Capture the cell that displays the provided text and extract its [X, Y] central coordinate. 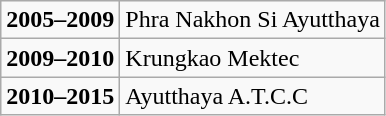
2009–2010 [60, 58]
2005–2009 [60, 20]
Phra Nakhon Si Ayutthaya [253, 20]
2010–2015 [60, 96]
Krungkao Mektec [253, 58]
Ayutthaya A.T.C.C [253, 96]
